Capture the cell that displays the provided text and extract its (X, Y) central coordinate. 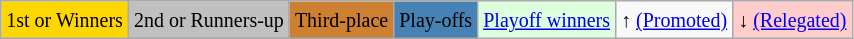
Third-place (341, 20)
↑ (Promoted) (674, 20)
Play-offs (436, 20)
Playoff winners (547, 20)
2nd or Runners-up (208, 20)
1st or Winners (65, 20)
↓ (Relegated) (792, 20)
